Identify which cell holds the provided text, then report its [X, Y] central coordinate. 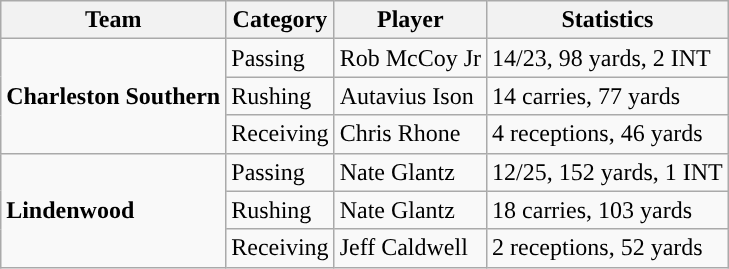
Category [280, 20]
Rob McCoy Jr [410, 58]
18 carries, 103 yards [608, 210]
Jeff Caldwell [410, 248]
2 receptions, 52 yards [608, 248]
Autavius Ison [410, 96]
14 carries, 77 yards [608, 96]
Player [410, 20]
Charleston Southern [114, 96]
14/23, 98 yards, 2 INT [608, 58]
Chris Rhone [410, 134]
Team [114, 20]
12/25, 152 yards, 1 INT [608, 172]
4 receptions, 46 yards [608, 134]
Statistics [608, 20]
Lindenwood [114, 210]
